Scan for the cell matching the given text and deliver its (x, y) coordinate at center. 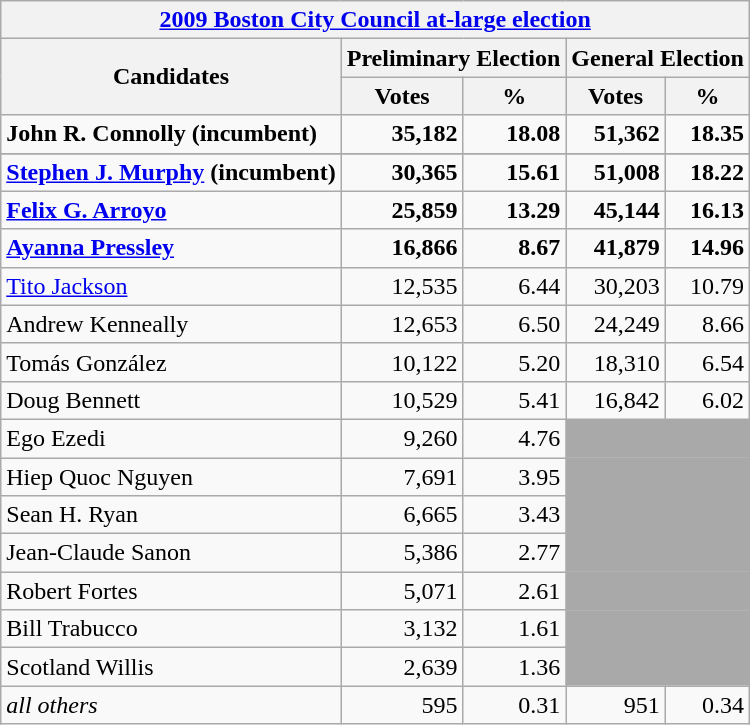
51,008 (616, 172)
Candidates (171, 77)
Sean H. Ryan (171, 515)
5,386 (402, 553)
9,260 (402, 438)
30,203 (616, 286)
41,879 (616, 248)
16.13 (707, 210)
Preliminary Election (454, 58)
0.34 (707, 705)
Bill Trabucco (171, 629)
Doug Bennett (171, 400)
1.61 (514, 629)
14.96 (707, 248)
Ayanna Pressley (171, 248)
John R. Connolly (incumbent) (171, 134)
16,842 (616, 400)
4.76 (514, 438)
2009 Boston City Council at-large election (376, 20)
General Election (658, 58)
10.79 (707, 286)
Scotland Willis (171, 667)
7,691 (402, 477)
Tito Jackson (171, 286)
10,122 (402, 362)
12,653 (402, 324)
2.61 (514, 591)
0.31 (514, 705)
5.20 (514, 362)
6,665 (402, 515)
6.44 (514, 286)
Hiep Quoc Nguyen (171, 477)
8.67 (514, 248)
18.08 (514, 134)
25,859 (402, 210)
6.50 (514, 324)
18,310 (616, 362)
all others (171, 705)
3.43 (514, 515)
1.36 (514, 667)
45,144 (616, 210)
30,365 (402, 172)
Stephen J. Murphy (incumbent) (171, 172)
Jean-Claude Sanon (171, 553)
Andrew Kenneally (171, 324)
5.41 (514, 400)
Robert Fortes (171, 591)
18.22 (707, 172)
51,362 (616, 134)
Tomás González (171, 362)
13.29 (514, 210)
Ego Ezedi (171, 438)
18.35 (707, 134)
8.66 (707, 324)
6.54 (707, 362)
16,866 (402, 248)
3,132 (402, 629)
24,249 (616, 324)
5,071 (402, 591)
951 (616, 705)
2.77 (514, 553)
3.95 (514, 477)
15.61 (514, 172)
595 (402, 705)
12,535 (402, 286)
6.02 (707, 400)
Felix G. Arroyo (171, 210)
2,639 (402, 667)
35,182 (402, 134)
10,529 (402, 400)
